For the text-containing cell, return its midpoint in [X, Y] coordinate format. 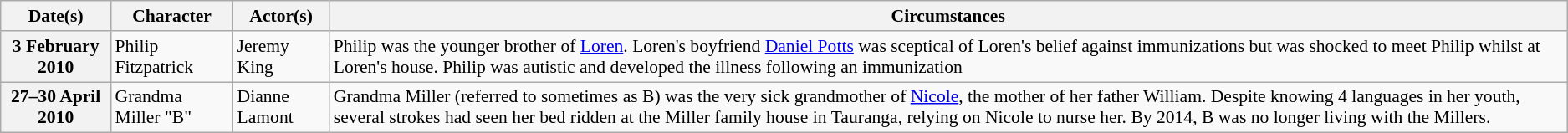
27–30 April 2010 [56, 107]
3 February 2010 [56, 57]
Grandma Miller "B" [172, 107]
Circumstances [948, 16]
Philip Fitzpatrick [172, 57]
Actor(s) [281, 16]
Date(s) [56, 16]
Dianne Lamont [281, 107]
Jeremy King [281, 57]
Character [172, 16]
